Output the (x, y) coordinate of the center of the cell containing the given text.  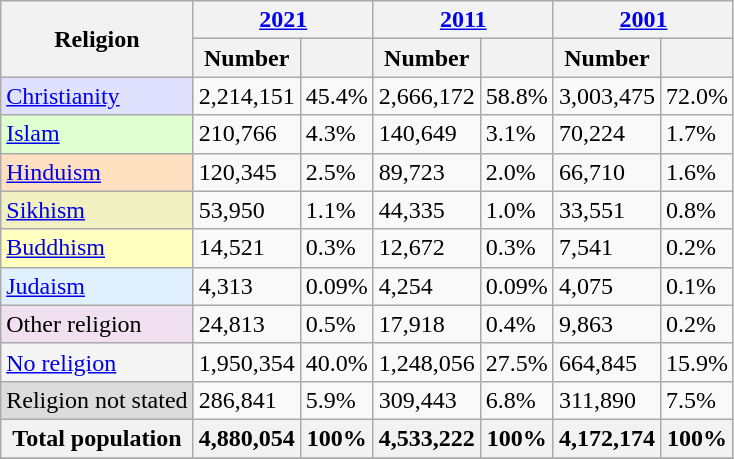
2011 (463, 20)
0.4% (516, 324)
210,766 (246, 134)
5.9% (336, 400)
14,521 (246, 248)
58.8% (516, 96)
2.0% (516, 172)
4.3% (336, 134)
0.8% (696, 210)
120,345 (246, 172)
2.5% (336, 172)
17,918 (426, 324)
4,313 (246, 286)
1.7% (696, 134)
4,254 (426, 286)
Islam (97, 134)
12,672 (426, 248)
2001 (643, 20)
6.8% (516, 400)
Total population (97, 438)
1.1% (336, 210)
4,075 (606, 286)
7.5% (696, 400)
3,003,475 (606, 96)
Religion not stated (97, 400)
0.1% (696, 286)
33,551 (606, 210)
40.0% (336, 362)
27.5% (516, 362)
4,172,174 (606, 438)
Religion (97, 39)
1,248,056 (426, 362)
Other religion (97, 324)
66,710 (606, 172)
Christianity (97, 96)
89,723 (426, 172)
309,443 (426, 400)
2,214,151 (246, 96)
Buddhism (97, 248)
24,813 (246, 324)
45.4% (336, 96)
2021 (283, 20)
311,890 (606, 400)
No religion (97, 362)
664,845 (606, 362)
286,841 (246, 400)
1,950,354 (246, 362)
44,335 (426, 210)
70,224 (606, 134)
1.0% (516, 210)
72.0% (696, 96)
15.9% (696, 362)
2,666,172 (426, 96)
53,950 (246, 210)
0.5% (336, 324)
Hinduism (97, 172)
140,649 (426, 134)
1.6% (696, 172)
Judaism (97, 286)
Sikhism (97, 210)
4,533,222 (426, 438)
9,863 (606, 324)
7,541 (606, 248)
3.1% (516, 134)
4,880,054 (246, 438)
